Determine the [X, Y] coordinate at the center of the cell enclosing the given text.  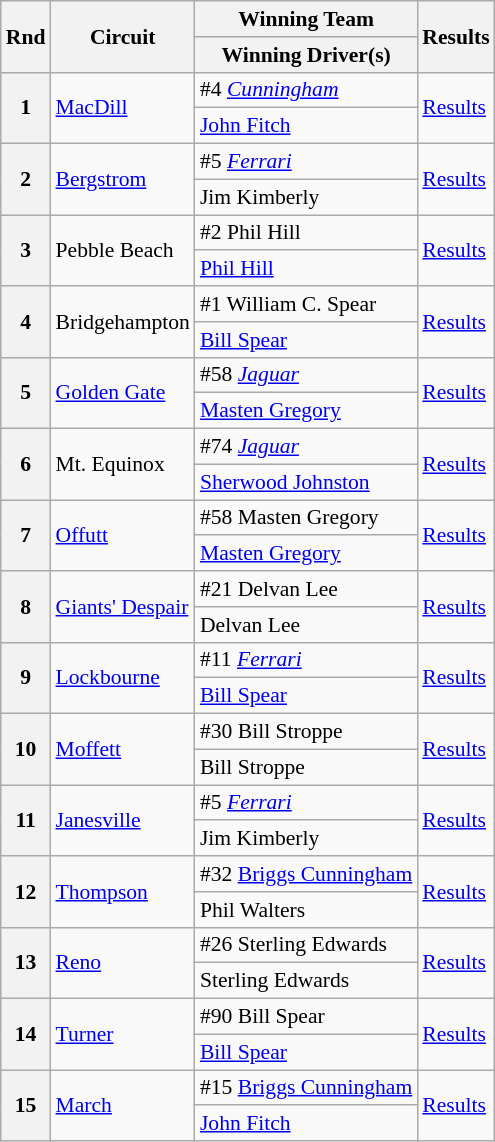
Giants' Despair [122, 606]
Phil Hill [306, 269]
#4 Cunningham [306, 90]
MacDill [122, 108]
2 [26, 180]
#11 Ferrari [306, 660]
Bridgehampton [122, 322]
Bergstrom [122, 180]
#30 Bill Stroppe [306, 732]
Circuit [122, 36]
9 [26, 678]
Pebble Beach [122, 250]
#90 Bill Spear [306, 1017]
#26 Sterling Edwards [306, 945]
4 [26, 322]
Bill Stroppe [306, 767]
Turner [122, 1034]
11 [26, 820]
#32 Briggs Cunningham [306, 874]
#58 Jaguar [306, 375]
15 [26, 1106]
Offutt [122, 536]
#2 Phil Hill [306, 233]
14 [26, 1034]
Lockbourne [122, 678]
Sterling Edwards [306, 981]
Golden Gate [122, 392]
1 [26, 108]
3 [26, 250]
Janesville [122, 820]
#21 Delvan Lee [306, 589]
#58 Masten Gregory [306, 518]
Winning Team [306, 19]
12 [26, 892]
13 [26, 962]
5 [26, 392]
Reno [122, 962]
8 [26, 606]
Thompson [122, 892]
Sherwood Johnston [306, 482]
Winning Driver(s) [306, 55]
6 [26, 464]
#1 William C. Spear [306, 304]
Phil Walters [306, 910]
Mt. Equinox [122, 464]
#15 Briggs Cunningham [306, 1088]
#74 Jaguar [306, 447]
Moffett [122, 750]
Delvan Lee [306, 625]
March [122, 1106]
7 [26, 536]
Rnd [26, 36]
10 [26, 750]
